Find where the given text appears and provide that cell's center as (X, Y) coordinate. 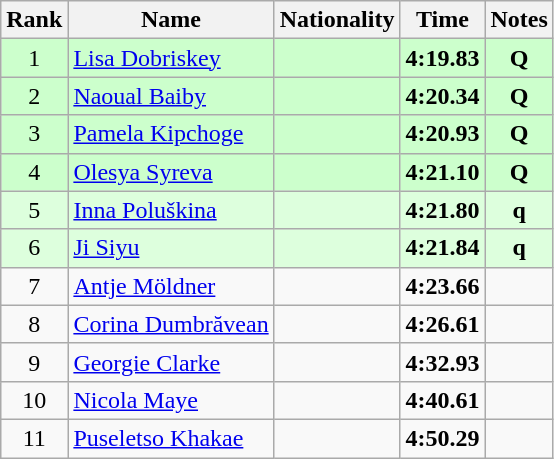
11 (34, 438)
4:21.10 (442, 172)
Rank (34, 20)
Georgie Clarke (171, 362)
Pamela Kipchoge (171, 134)
Nationality (337, 20)
4:21.80 (442, 210)
4 (34, 172)
2 (34, 96)
Time (442, 20)
Lisa Dobriskey (171, 58)
4:20.93 (442, 134)
4:32.93 (442, 362)
3 (34, 134)
Naoual Baiby (171, 96)
4:50.29 (442, 438)
Inna Poluškina (171, 210)
Puseletso Khakae (171, 438)
7 (34, 286)
4:19.83 (442, 58)
10 (34, 400)
Antje Möldner (171, 286)
4:20.34 (442, 96)
Notes (519, 20)
Corina Dumbrăvean (171, 324)
Ji Siyu (171, 248)
Name (171, 20)
4:40.61 (442, 400)
4:21.84 (442, 248)
5 (34, 210)
4:23.66 (442, 286)
Olesya Syreva (171, 172)
8 (34, 324)
4:26.61 (442, 324)
6 (34, 248)
Nicola Maye (171, 400)
9 (34, 362)
1 (34, 58)
